Extract the (X, Y) coordinate from the center of the cell holding the provided text.  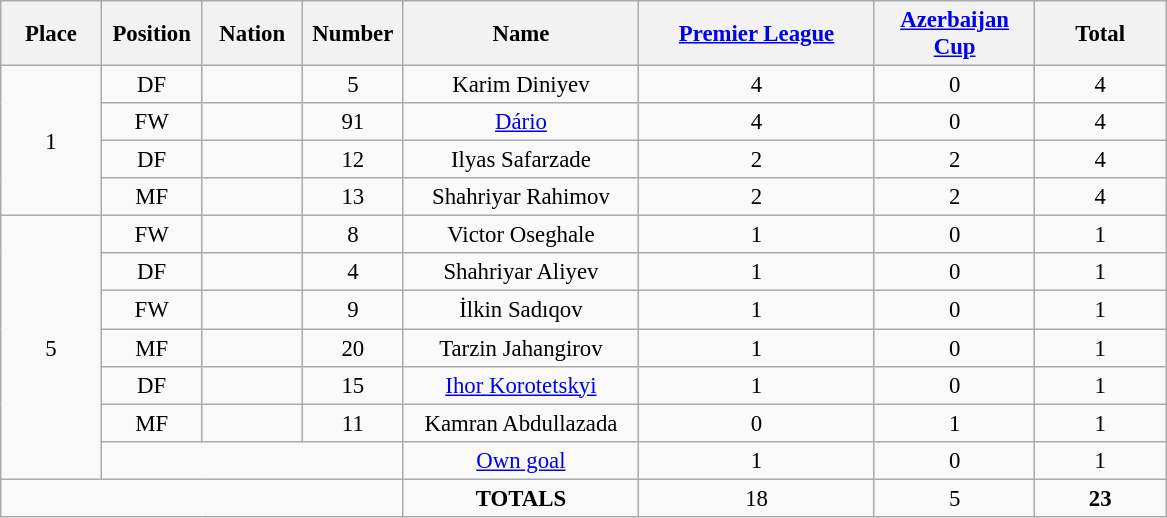
TOTALS (521, 498)
Nation (252, 34)
23 (1100, 498)
91 (354, 122)
Kamran Abdullazada (521, 423)
Position (152, 34)
9 (354, 310)
20 (354, 348)
Own goal (521, 460)
8 (354, 235)
Dário (521, 122)
Ihor Korotetskyi (521, 385)
Tarzin Jahangirov (521, 348)
13 (354, 197)
Number (354, 34)
15 (354, 385)
12 (354, 160)
Ilyas Safarzade (521, 160)
Place (52, 34)
Shahriyar Rahimov (521, 197)
11 (354, 423)
İlkin Sadıqov (521, 310)
Shahriyar Aliyev (521, 273)
Total (1100, 34)
Premier League (757, 34)
18 (757, 498)
Karim Diniyev (521, 85)
Azerbaijan Cup (954, 34)
Name (521, 34)
Victor Oseghale (521, 235)
